Extract the [X, Y] coordinate from the center of the cell holding the provided text.  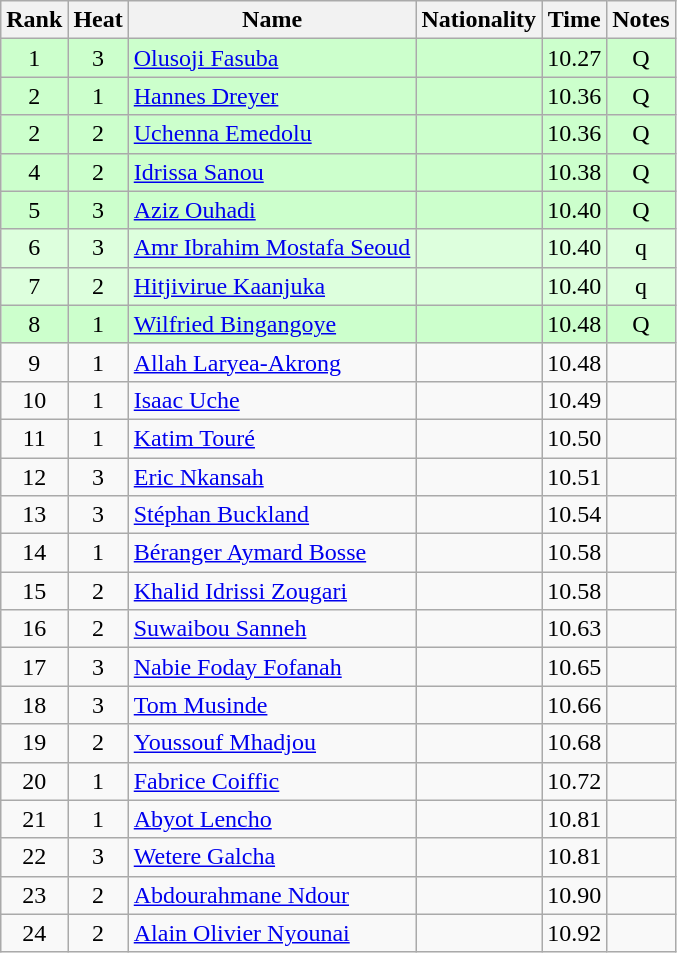
10.68 [574, 743]
12 [34, 477]
9 [34, 362]
Allah Laryea-Akrong [272, 362]
Name [272, 20]
10.63 [574, 629]
Khalid Idrissi Zougari [272, 591]
Uchenna Emedolu [272, 134]
Eric Nkansah [272, 477]
Alain Olivier Nyounai [272, 933]
22 [34, 857]
17 [34, 667]
Wilfried Bingangoye [272, 324]
Béranger Aymard Bosse [272, 553]
10.51 [574, 477]
10.90 [574, 895]
Youssouf Mhadjou [272, 743]
5 [34, 210]
11 [34, 438]
15 [34, 591]
13 [34, 515]
Tom Musinde [272, 705]
20 [34, 781]
16 [34, 629]
10.66 [574, 705]
Idrissa Sanou [272, 172]
Katim Touré [272, 438]
10.72 [574, 781]
Time [574, 20]
19 [34, 743]
Isaac Uche [272, 400]
Nabie Foday Fofanah [272, 667]
23 [34, 895]
10.54 [574, 515]
10.38 [574, 172]
8 [34, 324]
4 [34, 172]
Suwaibou Sanneh [272, 629]
Heat [98, 20]
Rank [34, 20]
6 [34, 248]
Hannes Dreyer [272, 96]
Abdourahmane Ndour [272, 895]
10.65 [574, 667]
Aziz Ouhadi [272, 210]
Abyot Lencho [272, 819]
Notes [641, 20]
Olusoji Fasuba [272, 58]
Nationality [479, 20]
18 [34, 705]
10 [34, 400]
Hitjivirue Kaanjuka [272, 286]
Fabrice Coiffic [272, 781]
10.49 [574, 400]
Amr Ibrahim Mostafa Seoud [272, 248]
Wetere Galcha [272, 857]
10.50 [574, 438]
10.92 [574, 933]
14 [34, 553]
24 [34, 933]
7 [34, 286]
10.27 [574, 58]
21 [34, 819]
Stéphan Buckland [272, 515]
